Extract the [X, Y] coordinate from the center of the cell holding the provided text.  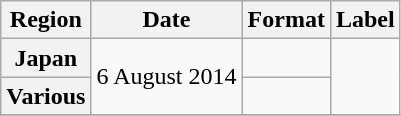
Region [46, 20]
Various [46, 96]
Format [286, 20]
Date [166, 20]
Label [365, 20]
6 August 2014 [166, 77]
Japan [46, 58]
